Pinpoint the cell where the given text exists, returning its (X, Y) midpoint coordinate. 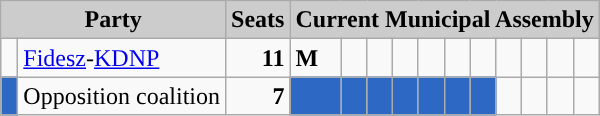
Fidesz-KDNP (122, 58)
Seats (258, 20)
M (316, 58)
Party (114, 20)
Opposition coalition (122, 96)
7 (258, 96)
Current Municipal Assembly (444, 20)
11 (258, 58)
